Find where the given text appears and provide that cell's center as (x, y) coordinate. 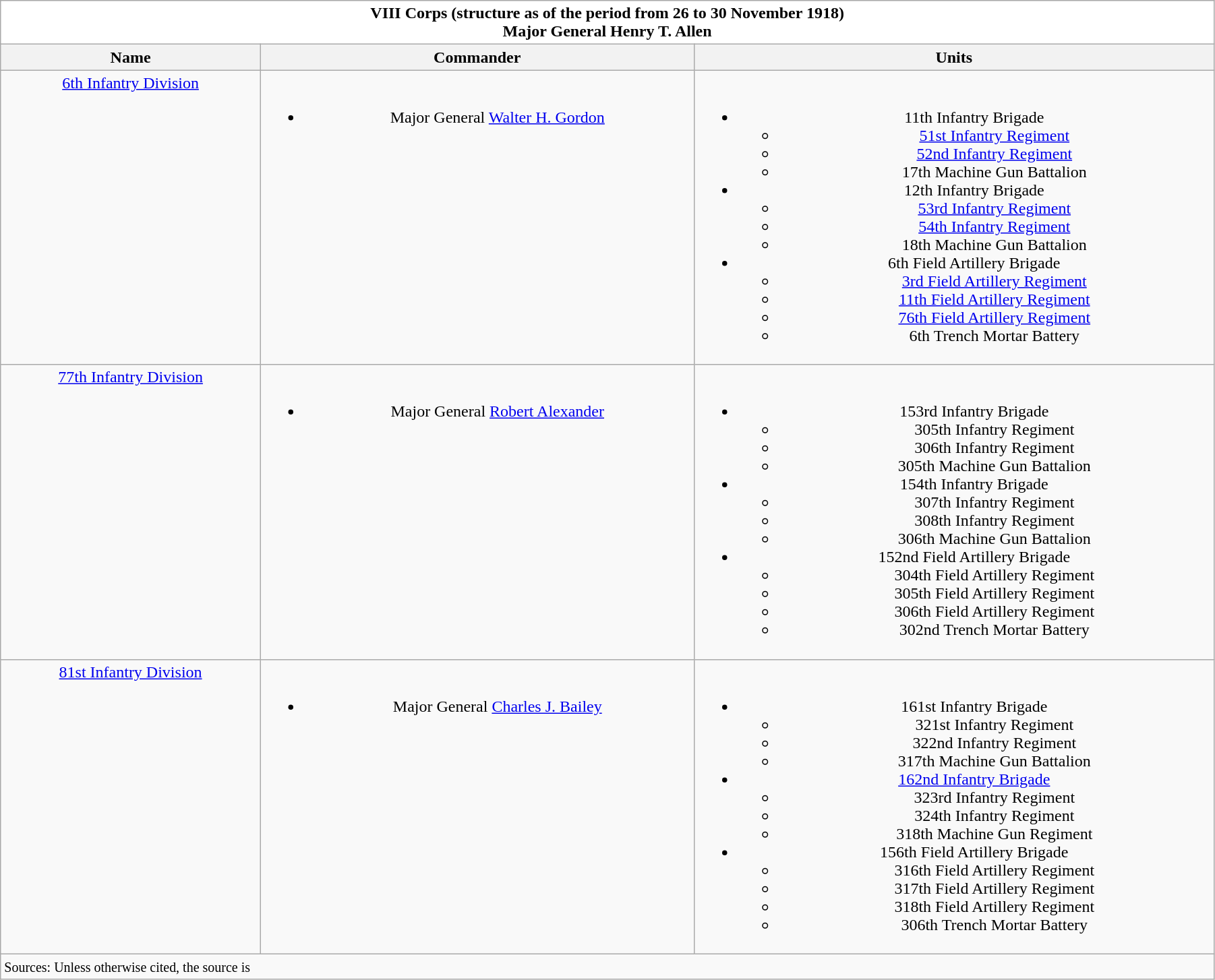
VIII Corps (structure as of the period from 26 to 30 November 1918)Major General Henry T. Allen (607, 23)
Major General Robert Alexander (477, 512)
81st Infantry Division (131, 806)
Commander (477, 57)
Major General Charles J. Bailey (477, 806)
Name (131, 57)
Sources: Unless otherwise cited, the source is (607, 967)
Units (953, 57)
77th Infantry Division (131, 512)
6th Infantry Division (131, 217)
Major General Walter H. Gordon (477, 217)
